Locate the cell with the specified text and output its (x, y) center coordinate. 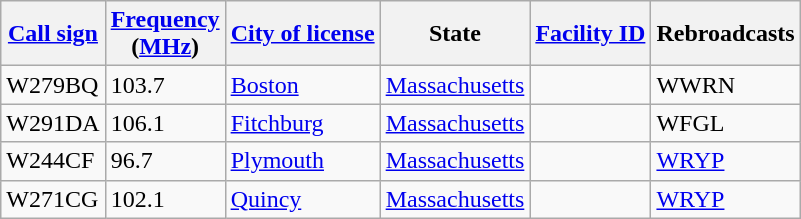
102.1 (165, 199)
Fitchburg (302, 123)
96.7 (165, 161)
W271CG (53, 199)
WWRN (726, 85)
W244CF (53, 161)
W291DA (53, 123)
City of license (302, 34)
Facility ID (590, 34)
Call sign (53, 34)
Plymouth (302, 161)
Rebroadcasts (726, 34)
W279BQ (53, 85)
Frequency(MHz) (165, 34)
103.7 (165, 85)
Quincy (302, 199)
State (455, 34)
Boston (302, 85)
106.1 (165, 123)
WFGL (726, 123)
